Scan for the cell matching the given text and deliver its [x, y] coordinate at center. 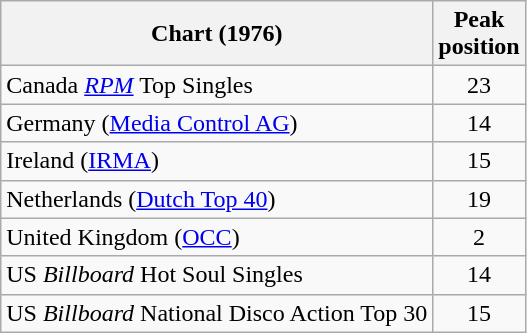
Chart (1976) [217, 34]
US Billboard Hot Soul Singles [217, 275]
19 [479, 199]
Peakposition [479, 34]
Canada RPM Top Singles [217, 85]
Germany (Media Control AG) [217, 123]
2 [479, 237]
Ireland (IRMA) [217, 161]
Netherlands (Dutch Top 40) [217, 199]
23 [479, 85]
United Kingdom (OCC) [217, 237]
US Billboard National Disco Action Top 30 [217, 313]
